Return the [x, y] coordinate for the center point of the cell that contains the specified text.  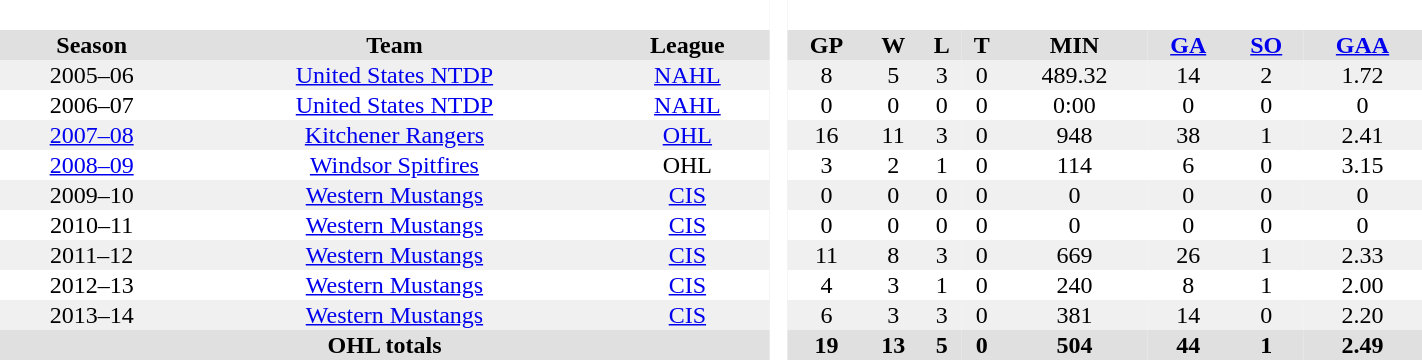
OHL totals [384, 345]
Season [92, 45]
2006–07 [92, 105]
4 [826, 285]
1.72 [1362, 75]
SO [1266, 45]
38 [1188, 135]
2.00 [1362, 285]
26 [1188, 255]
2.49 [1362, 345]
504 [1074, 345]
669 [1074, 255]
W [894, 45]
0:00 [1074, 105]
L [942, 45]
2009–10 [92, 195]
489.32 [1074, 75]
GAA [1362, 45]
2.20 [1362, 315]
240 [1074, 285]
League [688, 45]
2.33 [1362, 255]
2010–11 [92, 225]
2011–12 [92, 255]
Kitchener Rangers [394, 135]
114 [1074, 165]
Team [394, 45]
2.41 [1362, 135]
948 [1074, 135]
3.15 [1362, 165]
2013–14 [92, 315]
381 [1074, 315]
GP [826, 45]
44 [1188, 345]
2007–08 [92, 135]
MIN [1074, 45]
Windsor Spitfires [394, 165]
13 [894, 345]
T [982, 45]
16 [826, 135]
19 [826, 345]
2005–06 [92, 75]
2008–09 [92, 165]
2012–13 [92, 285]
GA [1188, 45]
